Capture the cell that displays the provided text and extract its [x, y] central coordinate. 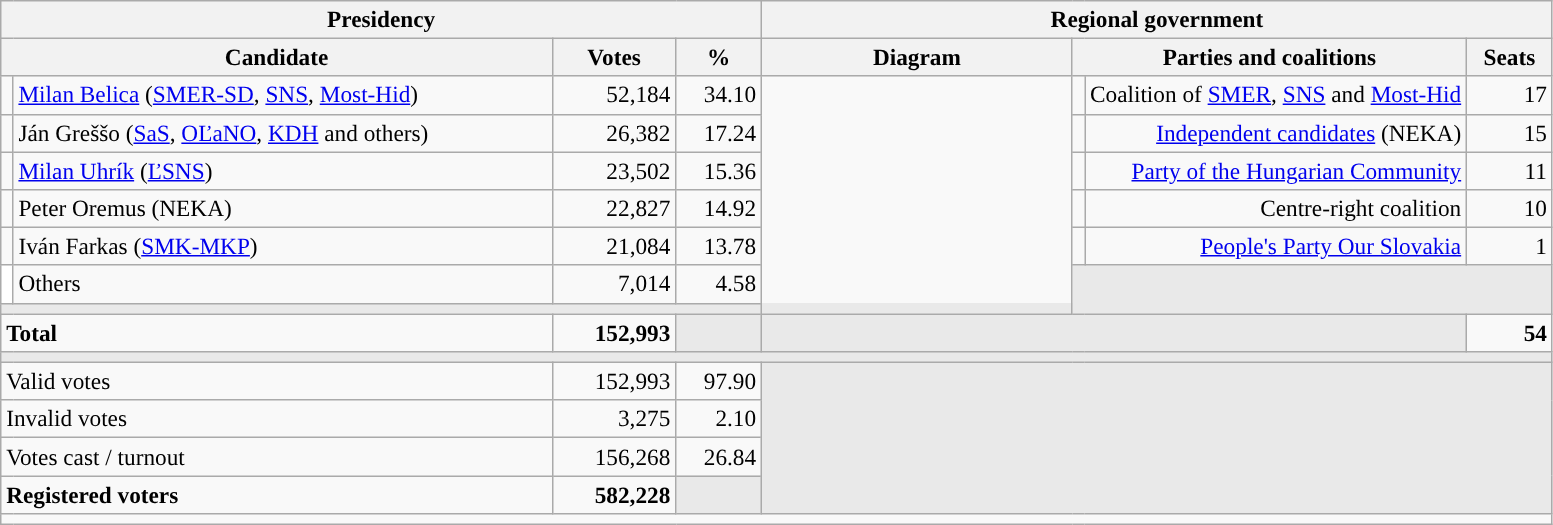
Ján Greššo (SaS, OĽaNO, KDH and others) [282, 133]
Milan Uhrík (ĽSNS) [282, 170]
Invalid votes [277, 419]
Valid votes [277, 381]
21,084 [614, 246]
Iván Farkas (SMK-MKP) [282, 246]
22,827 [614, 208]
Registered voters [277, 494]
Seats [1510, 57]
Coalition of SMER, SNS and Most-Hid [1276, 95]
2.10 [719, 419]
7,014 [614, 284]
People's Party Our Slovakia [1276, 246]
3,275 [614, 419]
Candidate [277, 57]
Parties and coalitions [1269, 57]
Peter Oremus (NEKA) [282, 208]
15.36 [719, 170]
4.58 [719, 284]
Votes cast / turnout [277, 456]
17 [1510, 95]
Centre-right coalition [1276, 208]
Others [282, 284]
97.90 [719, 381]
Total [277, 332]
Milan Belica (SMER-SD, SNS, Most-Hid) [282, 95]
582,228 [614, 494]
17.24 [719, 133]
34.10 [719, 95]
52,184 [614, 95]
Party of the Hungarian Community [1276, 170]
26.84 [719, 456]
23,502 [614, 170]
54 [1510, 332]
15 [1510, 133]
Diagram [918, 57]
11 [1510, 170]
1 [1510, 246]
26,382 [614, 133]
14.92 [719, 208]
10 [1510, 208]
156,268 [614, 456]
Presidency [382, 19]
13.78 [719, 246]
Independent candidates (NEKA) [1276, 133]
Regional government [1158, 19]
Votes [614, 57]
% [719, 57]
